From the cell containing the given text, extract its center point as [x, y] coordinate. 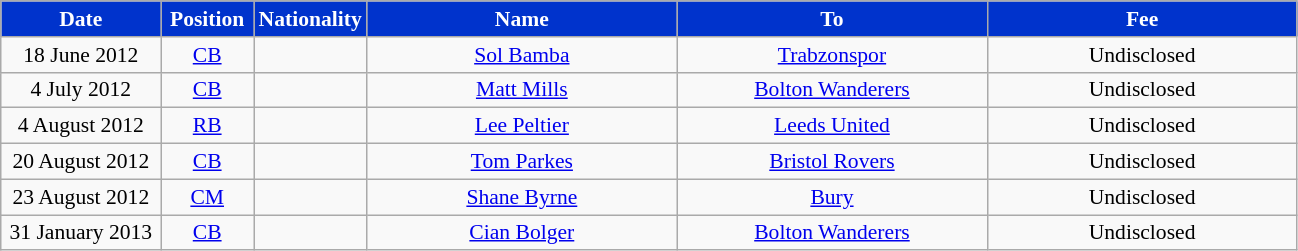
4 August 2012 [81, 126]
Nationality [310, 19]
Date [81, 19]
To [832, 19]
Shane Byrne [522, 197]
23 August 2012 [81, 197]
CM [208, 197]
Bristol Rovers [832, 162]
RB [208, 126]
Position [208, 19]
31 January 2013 [81, 233]
18 June 2012 [81, 55]
20 August 2012 [81, 162]
Lee Peltier [522, 126]
Leeds United [832, 126]
Trabzonspor [832, 55]
4 July 2012 [81, 90]
Name [522, 19]
Matt Mills [522, 90]
Fee [1142, 19]
Bury [832, 197]
Cian Bolger [522, 233]
Tom Parkes [522, 162]
Sol Bamba [522, 55]
